Locate the cell with the specified text and output its [x, y] center coordinate. 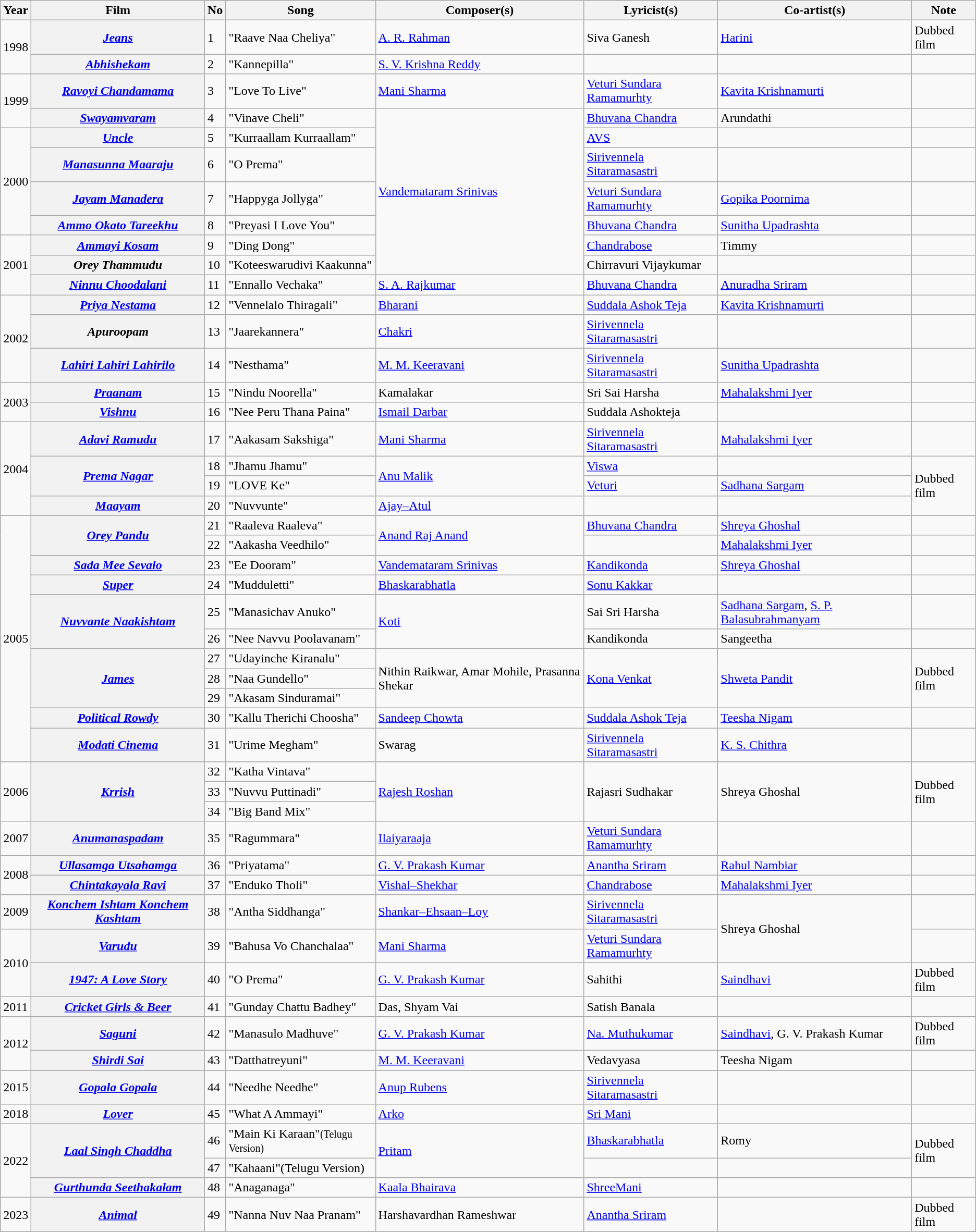
S. A. Rajkumar [480, 285]
15 [215, 392]
2004 [16, 469]
"Antha Siddhanga" [300, 912]
Prema Nagar [118, 476]
No [215, 10]
"Manasulo Madhuve" [300, 1033]
2010 [16, 963]
Apuroopam [118, 331]
"Jaarekannera" [300, 331]
Shirdi Sai [118, 1060]
Abhishekam [118, 64]
"Ding Dong" [300, 245]
Co-artist(s) [815, 10]
Anand Raj Anand [480, 535]
"Anaganaga" [300, 1188]
Gopala Gopala [118, 1087]
"Nuvvunte" [300, 506]
19 [215, 486]
41 [215, 1006]
Laal Singh Chaddha [118, 1151]
8 [215, 225]
Rahul Nambiar [815, 865]
49 [215, 1214]
Swayamvaram [118, 118]
Praanam [118, 392]
47 [215, 1168]
Anumanaspadam [118, 838]
Ammayi Kosam [118, 245]
Krrish [118, 792]
Pritam [480, 1151]
Modati Cinema [118, 745]
Shweta Pandit [815, 678]
Super [118, 585]
Harshavardhan Rameshwar [480, 1214]
Saguni [118, 1033]
48 [215, 1188]
2022 [16, 1161]
Sahithi [651, 980]
Kaala Bhairava [480, 1188]
Chirravuri Vijaykumar [651, 265]
24 [215, 585]
"Aakasam Sakshiga" [300, 439]
Arko [480, 1114]
Sangeetha [815, 638]
2003 [16, 402]
"Ennallo Vechaka" [300, 285]
46 [215, 1141]
32 [215, 772]
2011 [16, 1006]
Rajesh Roshan [480, 792]
"Datthatreyuni" [300, 1060]
"Koteeswarudivi Kaakunna" [300, 265]
2006 [16, 792]
Koti [480, 621]
27 [215, 658]
"Aakasha Veedhilo" [300, 545]
33 [215, 792]
Na. Muthukumar [651, 1033]
Composer(s) [480, 10]
37 [215, 885]
"Kahaani"(Telugu Version) [300, 1168]
17 [215, 439]
ShreeMani [651, 1188]
2008 [16, 875]
Swarag [480, 745]
Bharani [480, 305]
"Happyga Jollyga" [300, 198]
Nuvvante Naakishtam [118, 621]
Sri Mani [651, 1114]
"Manasichav Anuko" [300, 612]
"Vinave Cheli" [300, 118]
Jeans [118, 38]
2012 [16, 1043]
Sri Sai Harsha [651, 392]
"Enduko Tholi" [300, 885]
"Nindu Noorella" [300, 392]
Song [300, 10]
Vishnu [118, 412]
Ajay–Atul [480, 506]
31 [215, 745]
30 [215, 718]
2009 [16, 912]
Ammo Okato Tareekhu [118, 225]
"LOVE Ke" [300, 486]
"Main Ki Karaan"(Telugu Version) [300, 1141]
"Udayinche Kiranalu" [300, 658]
44 [215, 1087]
"Urime Megham" [300, 745]
"What A Ammayi" [300, 1114]
22 [215, 545]
"Kannepilla" [300, 64]
2007 [16, 838]
20 [215, 506]
Sadhana Sargam, S. P. Balasubrahmanyam [815, 612]
Saindhavi, G. V. Prakash Kumar [815, 1033]
26 [215, 638]
"Preyasi I Love You" [300, 225]
38 [215, 912]
Uncle [118, 138]
"Ragummara" [300, 838]
Satish Banala [651, 1006]
Chakri [480, 331]
Shankar–Ehsaan–Loy [480, 912]
25 [215, 612]
James [118, 678]
Year [16, 10]
Chintakayala Ravi [118, 885]
A. R. Rahman [480, 38]
5 [215, 138]
Animal [118, 1214]
S. V. Krishna Reddy [480, 64]
Saindhavi [815, 980]
Veturi [651, 486]
Rajasri Sudhakar [651, 792]
11 [215, 285]
10 [215, 265]
Sai Sri Harsha [651, 612]
Anuradha Sriram [815, 285]
28 [215, 678]
6 [215, 165]
"Katha Vintava" [300, 772]
36 [215, 865]
Sadhana Sargam [815, 486]
12 [215, 305]
14 [215, 366]
Arundathi [815, 118]
Ninnu Choodalani [118, 285]
"Mudduletti" [300, 585]
"Nee Peru Thana Paina" [300, 412]
Siva Ganesh [651, 38]
35 [215, 838]
"Raave Naa Cheliya" [300, 38]
Political Rowdy [118, 718]
42 [215, 1033]
"Ee Dooram" [300, 565]
Romy [815, 1141]
"Love To Live" [300, 91]
3 [215, 91]
Vedavyasa [651, 1060]
Ravoyi Chandamama [118, 91]
AVS [651, 138]
34 [215, 811]
1 [215, 38]
Sandeep Chowta [480, 718]
Film [118, 10]
7 [215, 198]
Varudu [118, 945]
Suddala Ashokteja [651, 412]
1947: A Love Story [118, 980]
Vishal–Shekhar [480, 885]
29 [215, 698]
Sonu Kakkar [651, 585]
18 [215, 466]
2018 [16, 1114]
"Needhe Needhe" [300, 1087]
"Vennelalo Thiragali" [300, 305]
23 [215, 565]
Note [944, 10]
"Kallu Therichi Choosha" [300, 718]
Adavi Ramudu [118, 439]
K. S. Chithra [815, 745]
Harini [815, 38]
4 [215, 118]
16 [215, 412]
Lahiri Lahiri Lahirilo [118, 366]
Cricket Girls & Beer [118, 1006]
"Akasam Sinduramai" [300, 698]
"Nanna Nuv Naa Pranam" [300, 1214]
Kona Venkat [651, 678]
43 [215, 1060]
40 [215, 980]
"Kurraallam Kurraallam" [300, 138]
"Gunday Chattu Badhey" [300, 1006]
Konchem Ishtam Konchem Kashtam [118, 912]
"Jhamu Jhamu" [300, 466]
2001 [16, 265]
Gopika Poornima [815, 198]
Timmy [815, 245]
Kamalakar [480, 392]
Sada Mee Sevalo [118, 565]
2 [215, 64]
9 [215, 245]
Viswa [651, 466]
"Nesthama" [300, 366]
Orey Thammudu [118, 265]
2005 [16, 639]
1999 [16, 101]
Nithin Raikwar, Amar Mohile, Prasanna Shekar [480, 678]
"Bahusa Vo Chanchalaa" [300, 945]
"Nuvvu Puttinadi" [300, 792]
Ilaiyaraaja [480, 838]
Lyricist(s) [651, 10]
Gurthunda Seethakalam [118, 1188]
"Nee Navvu Poolavanam" [300, 638]
Manasunna Maaraju [118, 165]
1998 [16, 47]
2002 [16, 339]
"Big Band Mix" [300, 811]
Priya Nestama [118, 305]
Lover [118, 1114]
Maayam [118, 506]
45 [215, 1114]
Jayam Manadera [118, 198]
2000 [16, 181]
Anu Malik [480, 476]
39 [215, 945]
"Raaleva Raaleva" [300, 525]
Das, Shyam Vai [480, 1006]
2015 [16, 1087]
2023 [16, 1214]
Ismail Darbar [480, 412]
21 [215, 525]
Orey Pandu [118, 535]
Anup Rubens [480, 1087]
"Priyatama" [300, 865]
"Naa Gundello" [300, 678]
Ullasamga Utsahamga [118, 865]
13 [215, 331]
